Return the [x, y] coordinate for the center point of the cell that contains the specified text.  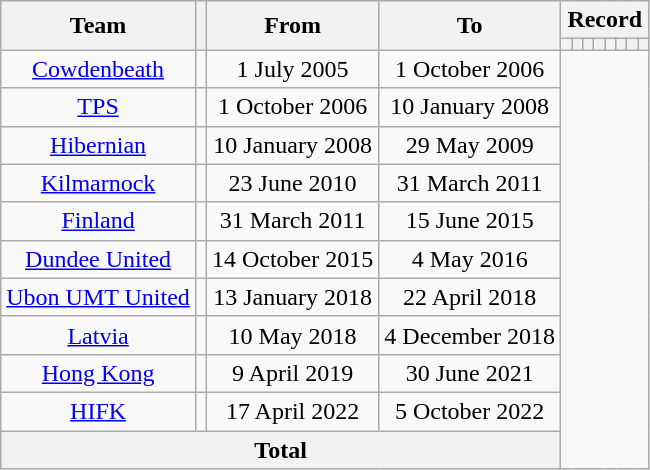
Total [281, 449]
1 July 2005 [292, 69]
Hong Kong [98, 373]
17 April 2022 [292, 411]
Kilmarnock [98, 183]
10 May 2018 [292, 335]
HIFK [98, 411]
Ubon UMT United [98, 297]
Finland [98, 221]
Cowdenbeath [98, 69]
Dundee United [98, 259]
Record [604, 20]
29 May 2009 [470, 145]
14 October 2015 [292, 259]
22 April 2018 [470, 297]
30 June 2021 [470, 373]
4 May 2016 [470, 259]
TPS [98, 107]
23 June 2010 [292, 183]
Latvia [98, 335]
From [292, 26]
5 October 2022 [470, 411]
15 June 2015 [470, 221]
13 January 2018 [292, 297]
4 December 2018 [470, 335]
To [470, 26]
9 April 2019 [292, 373]
Hibernian [98, 145]
Team [98, 26]
